Find where the given text appears and provide that cell's center as (X, Y) coordinate. 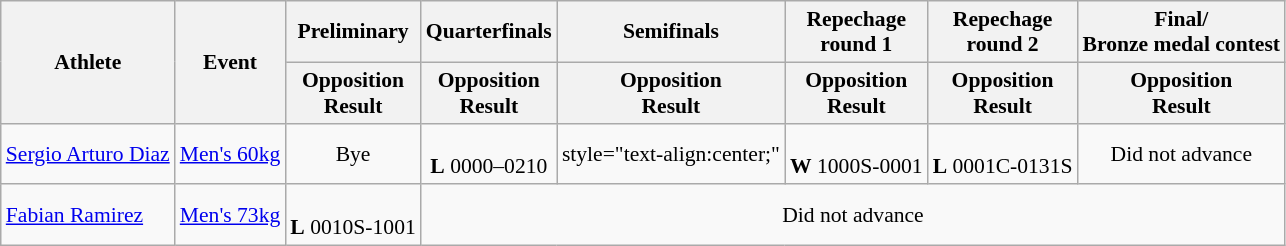
Final/Bronze medal contest (1182, 32)
L 0010S-1001 (352, 216)
Repechage round 2 (1003, 32)
L 0001C-0131S (1003, 154)
Athlete (88, 62)
Semifinals (671, 32)
Event (230, 62)
Fabian Ramirez (88, 216)
Men's 73kg (230, 216)
Repechage round 1 (856, 32)
W 1000S-0001 (856, 154)
Bye (352, 154)
L 0000–0210 (489, 154)
Sergio Arturo Diaz (88, 154)
style="text-align:center;" (671, 154)
Preliminary (352, 32)
Quarterfinals (489, 32)
Men's 60kg (230, 154)
